For the text-containing cell, return its midpoint in [x, y] coordinate format. 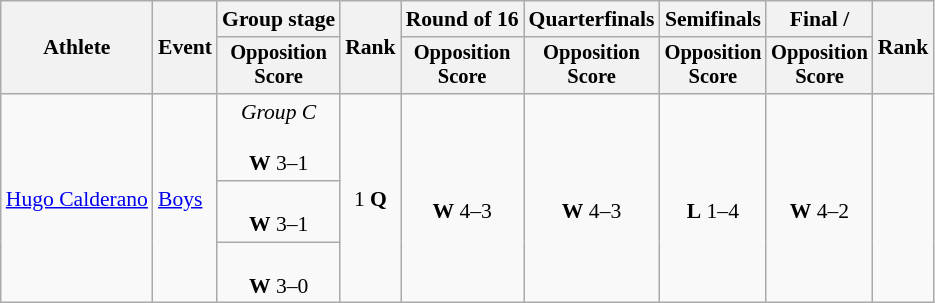
W 3–1 [278, 212]
Event [185, 48]
Final / [820, 19]
Semifinals [714, 19]
1 Q [370, 198]
Group stage [278, 19]
Group CW 3–1 [278, 138]
Round of 16 [462, 19]
L 1–4 [714, 198]
Boys [185, 198]
W 4–2 [820, 198]
W 3–0 [278, 272]
Hugo Calderano [77, 198]
Athlete [77, 48]
Quarterfinals [592, 19]
